Scan for the cell matching the given text and deliver its (x, y) coordinate at center. 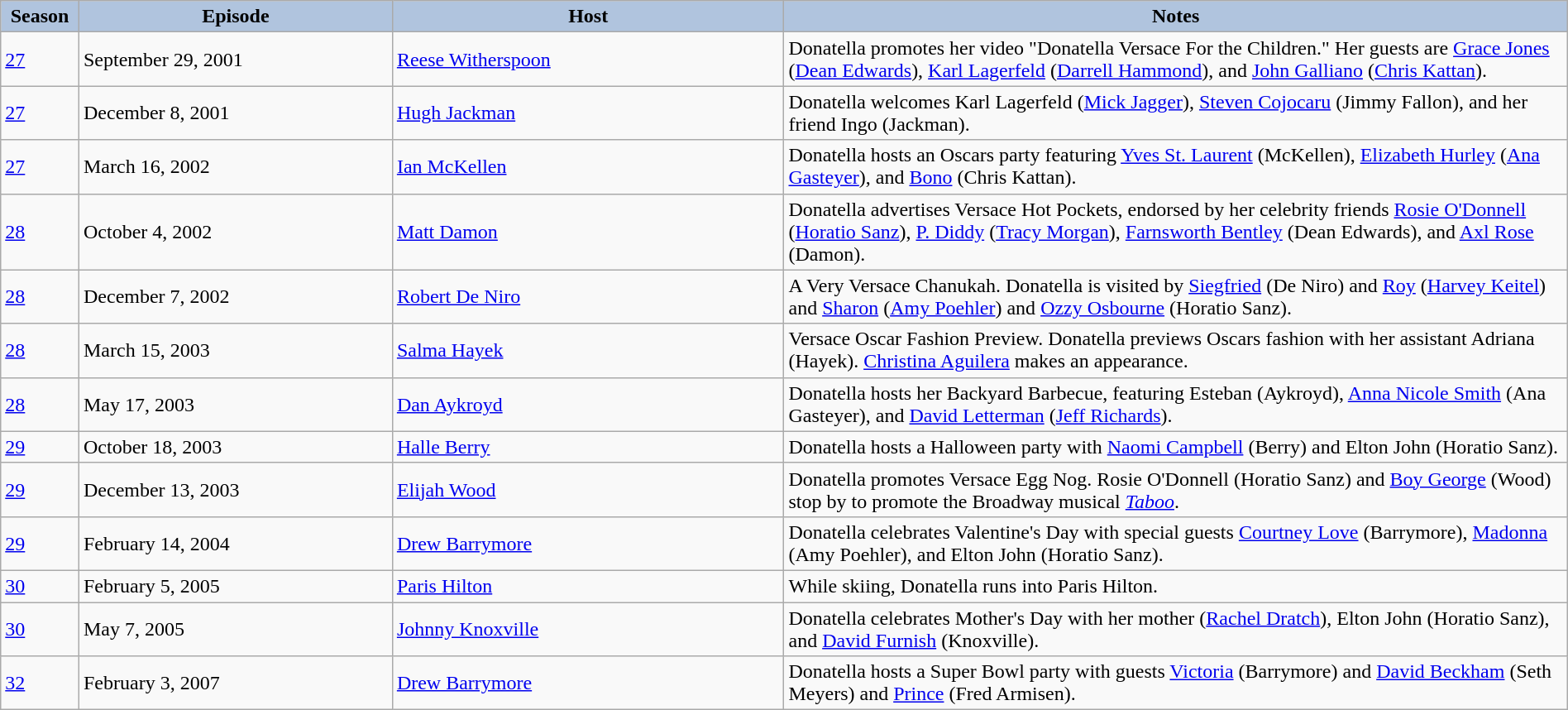
Season (40, 17)
Episode (235, 17)
Donatella celebrates Mother's Day with her mother (Rachel Dratch), Elton John (Horatio Sanz), and David Furnish (Knoxville). (1176, 629)
December 8, 2001 (235, 113)
February 5, 2005 (235, 586)
October 18, 2003 (235, 447)
Paris Hilton (588, 586)
March 16, 2002 (235, 167)
September 29, 2001 (235, 60)
February 3, 2007 (235, 684)
May 17, 2003 (235, 404)
Elijah Wood (588, 490)
Salma Hayek (588, 351)
December 13, 2003 (235, 490)
March 15, 2003 (235, 351)
May 7, 2005 (235, 629)
December 7, 2002 (235, 296)
Donatella celebrates Valentine's Day with special guests Courtney Love (Barrymore), Madonna (Amy Poehler), and Elton John (Horatio Sanz). (1176, 543)
Versace Oscar Fashion Preview. Donatella previews Oscars fashion with her assistant Adriana (Hayek). Christina Aguilera makes an appearance. (1176, 351)
Donatella hosts a Halloween party with Naomi Campbell (Berry) and Elton John (Horatio Sanz). (1176, 447)
Donatella hosts a Super Bowl party with guests Victoria (Barrymore) and David Beckham (Seth Meyers) and Prince (Fred Armisen). (1176, 684)
Johnny Knoxville (588, 629)
Dan Aykroyd (588, 404)
Donatella welcomes Karl Lagerfeld (Mick Jagger), Steven Cojocaru (Jimmy Fallon), and her friend Ingo (Jackman). (1176, 113)
Ian McKellen (588, 167)
While skiing, Donatella runs into Paris Hilton. (1176, 586)
32 (40, 684)
February 14, 2004 (235, 543)
Halle Berry (588, 447)
Hugh Jackman (588, 113)
Notes (1176, 17)
Donatella hosts her Backyard Barbecue, featuring Esteban (Aykroyd), Anna Nicole Smith (Ana Gasteyer), and David Letterman (Jeff Richards). (1176, 404)
Donatella promotes Versace Egg Nog. Rosie O'Donnell (Horatio Sanz) and Boy George (Wood) stop by to promote the Broadway musical Taboo. (1176, 490)
Robert De Niro (588, 296)
Matt Damon (588, 232)
October 4, 2002 (235, 232)
Host (588, 17)
Donatella hosts an Oscars party featuring Yves St. Laurent (McKellen), Elizabeth Hurley (Ana Gasteyer), and Bono (Chris Kattan). (1176, 167)
Reese Witherspoon (588, 60)
